For the text-containing cell, return its midpoint in [x, y] coordinate format. 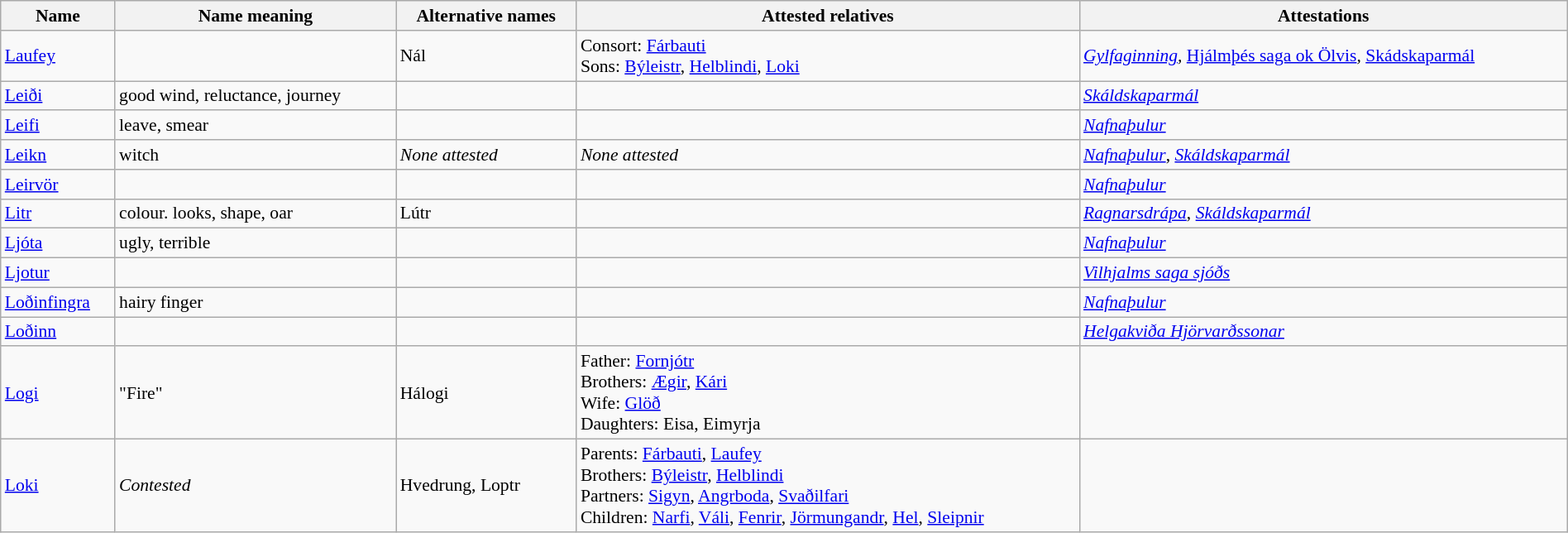
Hálogi [486, 393]
Leifi [58, 126]
Father: Fornjótr Brothers: Ægir, Kári Wife: Glöð Daughters: Eisa, Eimyrja [828, 393]
Ljóta [58, 243]
Nafnaþulur, Skáldskaparmál [1323, 155]
colour. looks, shape, oar [256, 214]
Name [58, 16]
Nál [486, 56]
Litr [58, 214]
Lútr [486, 214]
witch [256, 155]
Gylfaginning, Hjálmþés saga ok Ölvis, Skádskaparmál [1323, 56]
Leiði [58, 96]
Logi [58, 393]
Helgakviða Hjörvarðssonar [1323, 332]
ugly, terrible [256, 243]
Skáldskaparmál [1323, 96]
Alternative names [486, 16]
Ljotur [58, 273]
Loðinn [58, 332]
Loki [58, 486]
Hvedrung, Loptr [486, 486]
Leikn [58, 155]
hairy finger [256, 302]
Laufey [58, 56]
Attested relatives [828, 16]
Name meaning [256, 16]
Ragnarsdrápa, Skáldskaparmál [1323, 214]
"Fire" [256, 393]
Attestations [1323, 16]
leave, smear [256, 126]
Leirvör [58, 185]
Loðinfingra [58, 302]
Consort: Fárbauti Sons: Býleistr, Helblindi, Loki [828, 56]
good wind, reluctance, journey [256, 96]
Contested [256, 486]
Vilhjalms saga sjóðs [1323, 273]
